Capture the cell that displays the provided text and extract its (x, y) central coordinate. 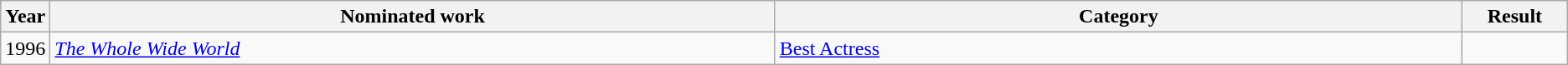
The Whole Wide World (412, 48)
Nominated work (412, 17)
1996 (25, 48)
Best Actress (1118, 48)
Category (1118, 17)
Year (25, 17)
Result (1515, 17)
